Provide the [X, Y] coordinate of the cell's center where the given text is located.  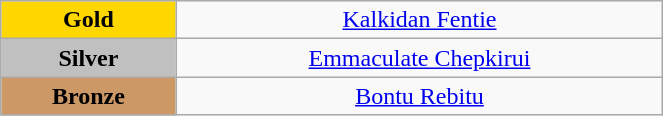
Gold [88, 20]
Bontu Rebitu [420, 96]
Silver [88, 58]
Kalkidan Fentie [420, 20]
Bronze [88, 96]
Emmaculate Chepkirui [420, 58]
